Output the [X, Y] coordinate of the center of the cell containing the given text.  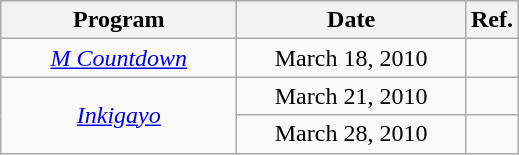
Ref. [492, 20]
Date [352, 20]
Program [119, 20]
M Countdown [119, 58]
March 18, 2010 [352, 58]
March 28, 2010 [352, 134]
March 21, 2010 [352, 96]
Inkigayo [119, 115]
